Detect which cell encompasses the target text, then output its (X, Y) center coordinate. 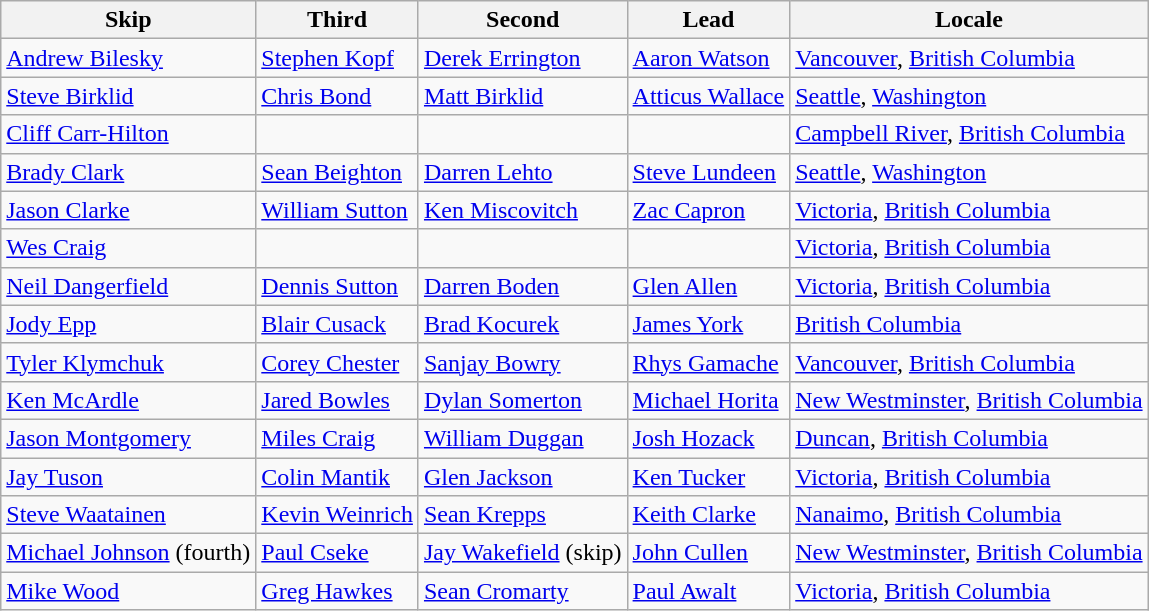
Duncan, British Columbia (969, 438)
Paul Awalt (708, 591)
Sean Krepps (522, 515)
William Sutton (338, 210)
Blair Cusack (338, 324)
John Cullen (708, 553)
Second (522, 20)
Brady Clark (128, 172)
Sanjay Bowry (522, 362)
Skip (128, 20)
Rhys Gamache (708, 362)
Derek Errington (522, 58)
Ken Tucker (708, 477)
Miles Craig (338, 438)
Aaron Watson (708, 58)
Zac Capron (708, 210)
Campbell River, British Columbia (969, 134)
Steve Lundeen (708, 172)
Greg Hawkes (338, 591)
Lead (708, 20)
Dylan Somerton (522, 400)
Michael Johnson (fourth) (128, 553)
Dennis Sutton (338, 286)
Glen Jackson (522, 477)
Sean Cromarty (522, 591)
Sean Beighton (338, 172)
Ken Miscovitch (522, 210)
Neil Dangerfield (128, 286)
Jason Montgomery (128, 438)
British Columbia (969, 324)
Josh Hozack (708, 438)
Steve Waatainen (128, 515)
Tyler Klymchuk (128, 362)
Colin Mantik (338, 477)
Darren Boden (522, 286)
Paul Cseke (338, 553)
Stephen Kopf (338, 58)
Mike Wood (128, 591)
Brad Kocurek (522, 324)
Andrew Bilesky (128, 58)
Michael Horita (708, 400)
Jared Bowles (338, 400)
Steve Birklid (128, 96)
Jody Epp (128, 324)
Kevin Weinrich (338, 515)
Chris Bond (338, 96)
Glen Allen (708, 286)
Locale (969, 20)
Third (338, 20)
Ken McArdle (128, 400)
Jason Clarke (128, 210)
Cliff Carr-Hilton (128, 134)
Jay Tuson (128, 477)
Jay Wakefield (skip) (522, 553)
Corey Chester (338, 362)
Wes Craig (128, 248)
Nanaimo, British Columbia (969, 515)
William Duggan (522, 438)
Matt Birklid (522, 96)
Keith Clarke (708, 515)
Atticus Wallace (708, 96)
James York (708, 324)
Darren Lehto (522, 172)
